Capture the cell that displays the provided text and extract its [X, Y] central coordinate. 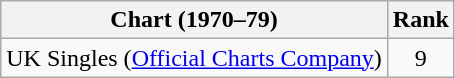
9 [420, 58]
Chart (1970–79) [194, 20]
UK Singles (Official Charts Company) [194, 58]
Rank [420, 20]
